Identify which cell holds the provided text, then report its (x, y) central coordinate. 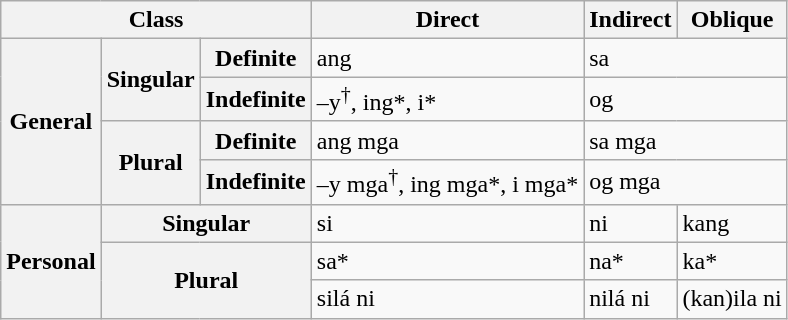
na* (630, 261)
ka* (732, 261)
Indirect (630, 20)
(kan)ila ni (732, 299)
General (51, 122)
–y†, ing*, i* (447, 100)
sa* (447, 261)
–y mga†, ing mga*, i mga* (447, 182)
ang mga (447, 140)
kang (732, 223)
Oblique (732, 20)
nilá ni (630, 299)
Personal (51, 261)
og (686, 100)
og mga (686, 182)
sa mga (686, 140)
silá ni (447, 299)
Direct (447, 20)
sa (686, 58)
ang (447, 58)
si (447, 223)
Class (156, 20)
ni (630, 223)
